Scan for the cell matching the given text and deliver its [X, Y] coordinate at center. 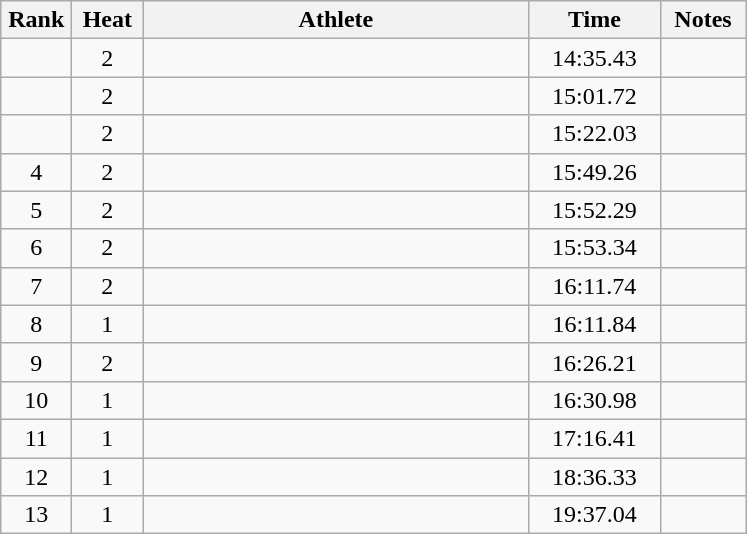
16:30.98 [594, 400]
Notes [703, 20]
14:35.43 [594, 58]
6 [36, 248]
15:01.72 [594, 96]
4 [36, 172]
17:16.41 [594, 438]
7 [36, 286]
11 [36, 438]
15:22.03 [594, 134]
19:37.04 [594, 515]
8 [36, 324]
15:52.29 [594, 210]
15:53.34 [594, 248]
16:11.74 [594, 286]
9 [36, 362]
15:49.26 [594, 172]
18:36.33 [594, 477]
Time [594, 20]
Athlete [336, 20]
10 [36, 400]
5 [36, 210]
16:11.84 [594, 324]
Rank [36, 20]
12 [36, 477]
16:26.21 [594, 362]
13 [36, 515]
Heat [108, 20]
